Scan for the cell matching the given text and deliver its (X, Y) coordinate at center. 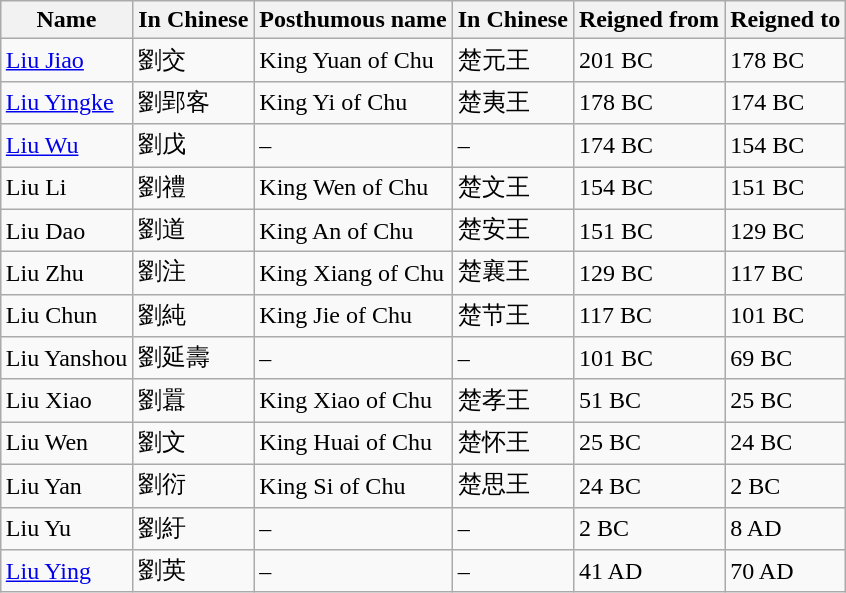
劉紆 (194, 528)
楚安王 (512, 230)
Liu Jiao (66, 60)
King Yi of Chu (353, 102)
King Si of Chu (353, 486)
Posthumous name (353, 20)
劉純 (194, 316)
King Wen of Chu (353, 188)
楚思王 (512, 486)
Liu Yu (66, 528)
劉郢客 (194, 102)
劉延壽 (194, 358)
劉禮 (194, 188)
King Xiang of Chu (353, 274)
楚节王 (512, 316)
劉注 (194, 274)
41 AD (648, 572)
楚襄王 (512, 274)
劉衍 (194, 486)
8 AD (786, 528)
Liu Ying (66, 572)
劉英 (194, 572)
201 BC (648, 60)
Liu Yan (66, 486)
King Huai of Chu (353, 444)
70 AD (786, 572)
Liu Xiao (66, 400)
劉道 (194, 230)
King Xiao of Chu (353, 400)
Liu Li (66, 188)
Liu Wu (66, 146)
Liu Yanshou (66, 358)
Liu Chun (66, 316)
楚夷王 (512, 102)
Reigned from (648, 20)
Reigned to (786, 20)
King Yuan of Chu (353, 60)
King An of Chu (353, 230)
楚元王 (512, 60)
Liu Zhu (66, 274)
Liu Wen (66, 444)
楚怀王 (512, 444)
劉文 (194, 444)
Liu Dao (66, 230)
劉囂 (194, 400)
51 BC (648, 400)
劉交 (194, 60)
劉戊 (194, 146)
Liu Yingke (66, 102)
楚孝王 (512, 400)
King Jie of Chu (353, 316)
楚文王 (512, 188)
Name (66, 20)
69 BC (786, 358)
